Return [X, Y] of the center of cell containing provided text 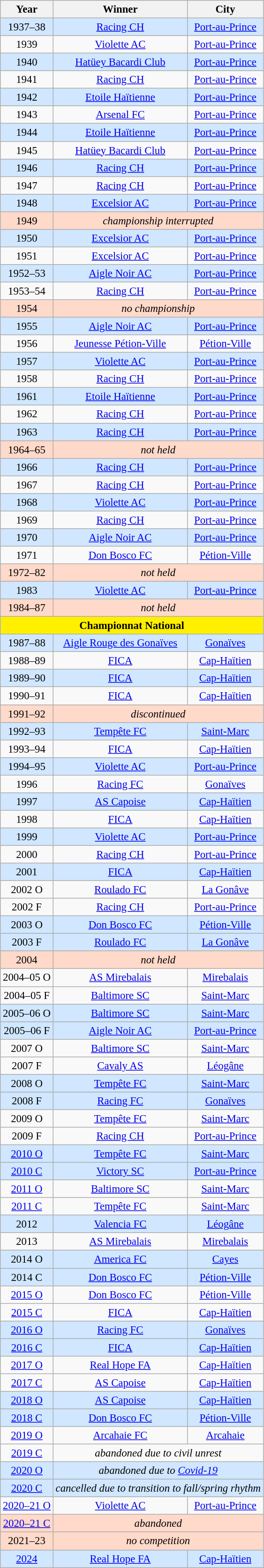
1942 [27, 97]
1955 [27, 326]
2000 [27, 854]
no championship [158, 309]
2008 O [27, 1083]
2009 O [27, 1118]
1971 [27, 555]
Aigle Rouge des Gonaïves [120, 643]
1997 [27, 802]
1948 [27, 203]
2021–23 [27, 1541]
1999 [27, 837]
1944 [27, 133]
2020–21 O [27, 1506]
discontinued [158, 714]
1993–94 [27, 749]
1989–90 [27, 679]
Cavaly AS [120, 1066]
America FC [120, 1259]
1994–95 [27, 766]
1956 [27, 344]
1940 [27, 62]
2018 C [27, 1418]
Jeunesse Pétion-Ville [120, 344]
abandoned due to civil unrest [158, 1453]
2020–21 C [27, 1524]
2004 [27, 960]
2005–06 O [27, 1013]
1984–87 [27, 608]
2002 F [27, 907]
1945 [27, 150]
Valencia FC [120, 1224]
1968 [27, 503]
2015 C [27, 1312]
1966 [27, 467]
1988–89 [27, 661]
2003 F [27, 942]
1963 [27, 432]
2004–05 F [27, 995]
2018 O [27, 1400]
Arcahaie [226, 1435]
1958 [27, 379]
1946 [27, 168]
2019 C [27, 1453]
1964–65 [27, 450]
1967 [27, 485]
2014 C [27, 1277]
2005–06 F [27, 1030]
1941 [27, 80]
1950 [27, 238]
1954 [27, 309]
1970 [27, 538]
1990–91 [27, 696]
2007 O [27, 1048]
abandoned due to Covid-19 [158, 1471]
City [226, 9]
2008 F [27, 1101]
2011 C [27, 1206]
1983 [27, 591]
1951 [27, 256]
2010 O [27, 1154]
Championnat National [132, 626]
2015 O [27, 1294]
2013 [27, 1242]
1937–38 [27, 27]
1947 [27, 185]
2017 C [27, 1383]
1987–88 [27, 643]
Victory SC [120, 1171]
2007 F [27, 1066]
2012 [27, 1224]
2002 O [27, 890]
2009 F [27, 1136]
1953–54 [27, 291]
2011 O [27, 1189]
1961 [27, 397]
1972–82 [27, 573]
2020 C [27, 1488]
2016 O [27, 1330]
no competition [158, 1541]
1952–53 [27, 274]
2017 O [27, 1365]
1939 [27, 44]
2001 [27, 872]
Arsenal FC [120, 115]
1969 [27, 520]
2024 [27, 1559]
1949 [27, 221]
cancelled due to transition to fall/spring rhythm [158, 1488]
2014 O [27, 1259]
2019 O [27, 1435]
Arcahaie FC [120, 1435]
1996 [27, 784]
2003 O [27, 925]
2010 C [27, 1171]
1998 [27, 819]
1957 [27, 362]
Winner [120, 9]
Cayes [226, 1259]
1943 [27, 115]
abandoned [158, 1524]
2004–05 O [27, 978]
championship interrupted [158, 221]
1991–92 [27, 714]
2016 C [27, 1347]
2020 O [27, 1471]
1992–93 [27, 731]
1962 [27, 414]
Year [27, 9]
